Provide the [X, Y] coordinate of the cell's center where the given text is located.  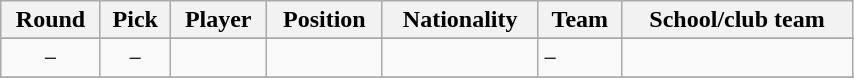
Pick [135, 20]
Player [218, 20]
Round [51, 20]
Nationality [460, 20]
School/club team [738, 20]
Team [580, 20]
Position [324, 20]
